Determine the (x, y) coordinate at the center of the cell enclosing the given text.  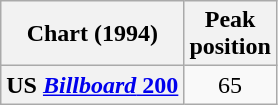
Peak position (230, 34)
Chart (1994) (92, 34)
65 (230, 85)
US Billboard 200 (92, 85)
